Extract the (x, y) coordinate from the center of the cell holding the provided text.  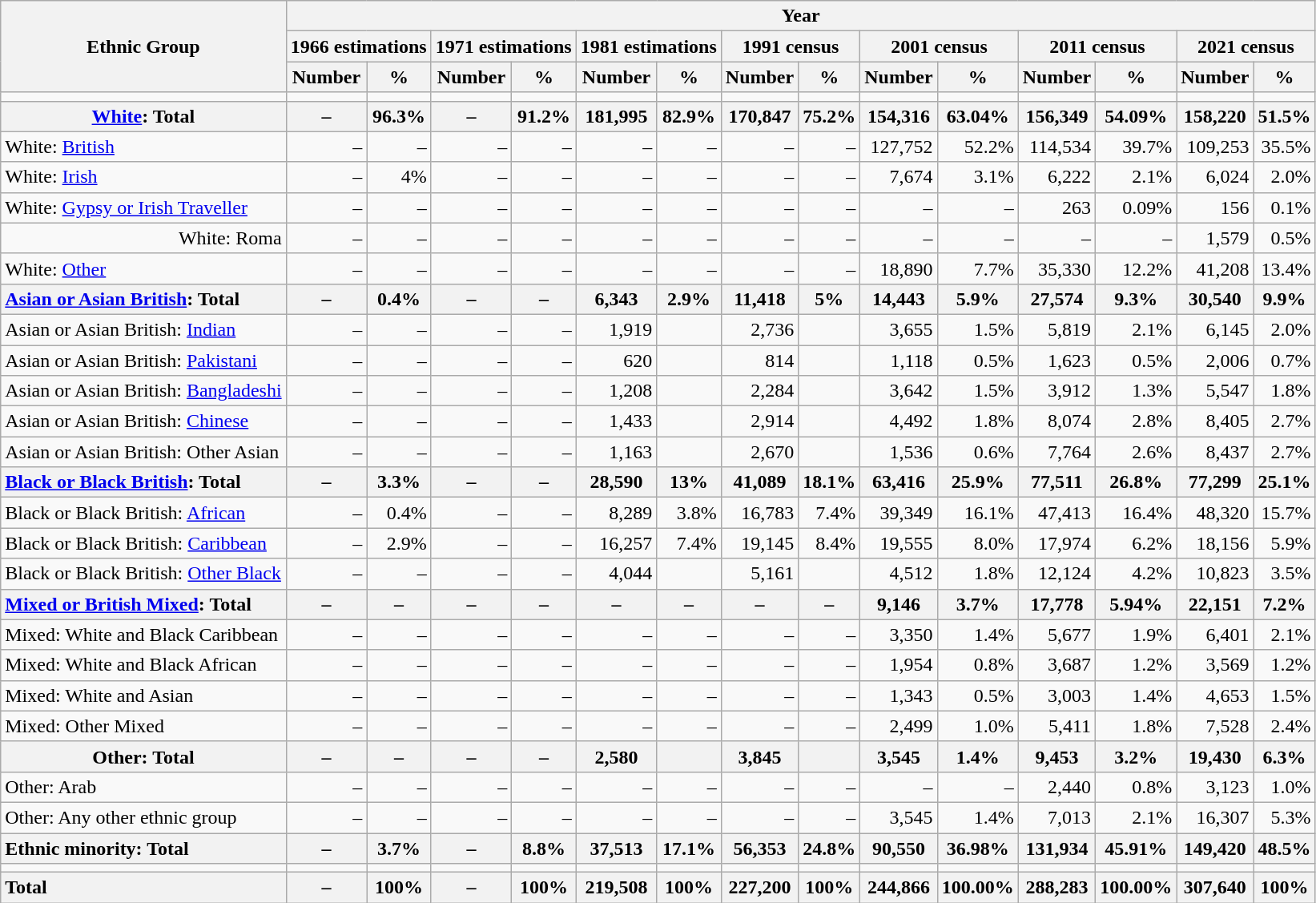
149,420 (1215, 849)
5,411 (1056, 726)
96.3% (399, 116)
158,220 (1215, 116)
2,284 (759, 391)
127,752 (899, 147)
5,547 (1215, 391)
White: British (143, 147)
19,555 (899, 543)
8,437 (1215, 452)
1.9% (1136, 635)
26.8% (1136, 482)
54.09% (1136, 116)
Mixed: White and Black Caribbean (143, 635)
9,146 (899, 604)
4.2% (1136, 574)
7,764 (1056, 452)
35.5% (1285, 147)
22,151 (1215, 604)
1,579 (1215, 238)
5,161 (759, 574)
5,819 (1056, 329)
Total (143, 888)
63.04% (977, 116)
1966 estimations (359, 46)
288,283 (1056, 888)
3,003 (1056, 695)
16,257 (617, 543)
0.7% (1285, 360)
6,401 (1215, 635)
4,044 (617, 574)
Asian or Asian British: Pakistani (143, 360)
White: Total (143, 116)
2.4% (1285, 726)
Mixed: White and Black African (143, 665)
8,289 (617, 513)
1,343 (899, 695)
3.1% (977, 177)
25.1% (1285, 482)
36.98% (977, 849)
8,405 (1215, 421)
16,783 (759, 513)
8.4% (830, 543)
3,912 (1056, 391)
37,513 (617, 849)
8.0% (977, 543)
156 (1215, 208)
18,890 (899, 268)
90,550 (899, 849)
Asian or Asian British: Other Asian (143, 452)
1,208 (617, 391)
1,623 (1056, 360)
56,353 (759, 849)
13.4% (1285, 268)
0.09% (1136, 208)
51.5% (1285, 116)
7,674 (899, 177)
30,540 (1215, 299)
6,024 (1215, 177)
12,124 (1056, 574)
4% (399, 177)
63,416 (899, 482)
Black or Black British: Other Black (143, 574)
2,736 (759, 329)
41,089 (759, 482)
8.8% (544, 849)
8,074 (1056, 421)
39.7% (1136, 147)
Ethnic Group (143, 46)
35,330 (1056, 268)
27,574 (1056, 299)
1991 census (790, 46)
White: Roma (143, 238)
Asian or Asian British: Bangladeshi (143, 391)
3,655 (899, 329)
19,430 (1215, 756)
Mixed: White and Asian (143, 695)
28,590 (617, 482)
2,670 (759, 452)
1971 estimations (503, 46)
19,145 (759, 543)
227,200 (759, 888)
Mixed: Other Mixed (143, 726)
7,013 (1056, 817)
White: Gypsy or Irish Traveller (143, 208)
2001 census (939, 46)
1,118 (899, 360)
52.2% (977, 147)
48,320 (1215, 513)
9.9% (1285, 299)
1,919 (617, 329)
Other: Arab (143, 787)
3.8% (689, 513)
7,528 (1215, 726)
3.2% (1136, 756)
Other: Total (143, 756)
263 (1056, 208)
7.2% (1285, 604)
2,914 (759, 421)
11,418 (759, 299)
3,569 (1215, 665)
25.9% (977, 482)
17,974 (1056, 543)
5% (830, 299)
75.2% (830, 116)
47,413 (1056, 513)
114,534 (1056, 147)
181,995 (617, 116)
2021 census (1246, 46)
1.3% (1136, 391)
White: Other (143, 268)
2,440 (1056, 787)
3.5% (1285, 574)
Asian or Asian British: Total (143, 299)
2.6% (1136, 452)
9,453 (1056, 756)
131,934 (1056, 849)
1981 estimations (649, 46)
Ethnic minority: Total (143, 849)
16,307 (1215, 817)
Black or Black British: African (143, 513)
2.8% (1136, 421)
1,954 (899, 665)
307,640 (1215, 888)
219,508 (617, 888)
244,866 (899, 888)
Other: Any other ethnic group (143, 817)
6,343 (617, 299)
Black or Black British: Caribbean (143, 543)
6.3% (1285, 756)
77,299 (1215, 482)
5.94% (1136, 604)
3,687 (1056, 665)
Mixed or British Mixed: Total (143, 604)
2,499 (899, 726)
170,847 (759, 116)
6.2% (1136, 543)
0.1% (1285, 208)
48.5% (1285, 849)
3.3% (399, 482)
82.9% (689, 116)
2011 census (1097, 46)
12.2% (1136, 268)
White: Irish (143, 177)
2,580 (617, 756)
18,156 (1215, 543)
620 (617, 360)
10,823 (1215, 574)
Asian or Asian British: Chinese (143, 421)
5.3% (1285, 817)
15.7% (1285, 513)
6,145 (1215, 329)
Black or Black British: Total (143, 482)
4,653 (1215, 695)
18.1% (830, 482)
91.2% (544, 116)
2,006 (1215, 360)
45.91% (1136, 849)
17,778 (1056, 604)
1,536 (899, 452)
1,163 (617, 452)
16.4% (1136, 513)
3,642 (899, 391)
24.8% (830, 849)
14,443 (899, 299)
814 (759, 360)
3,350 (899, 635)
1,433 (617, 421)
154,316 (899, 116)
3,845 (759, 756)
17.1% (689, 849)
4,492 (899, 421)
9.3% (1136, 299)
Year (801, 16)
3,123 (1215, 787)
41,208 (1215, 268)
109,253 (1215, 147)
Asian or Asian British: Indian (143, 329)
13% (689, 482)
4,512 (899, 574)
156,349 (1056, 116)
0.6% (977, 452)
7.7% (977, 268)
16.1% (977, 513)
77,511 (1056, 482)
5,677 (1056, 635)
6,222 (1056, 177)
39,349 (899, 513)
